Pinpoint the cell where the given text exists, returning its [x, y] midpoint coordinate. 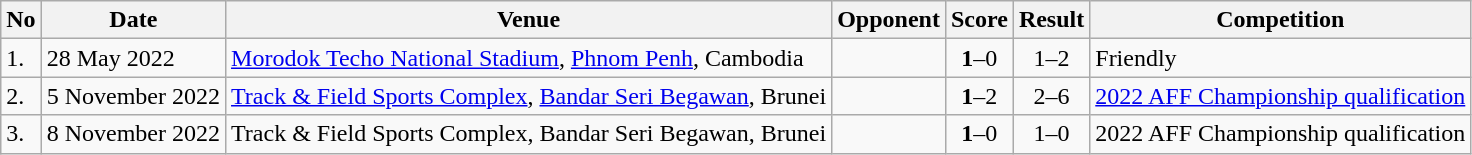
2–6 [1051, 96]
3. [21, 134]
Opponent [889, 20]
Score [979, 20]
Morodok Techo National Stadium, Phnom Penh, Cambodia [529, 58]
5 November 2022 [133, 96]
1. [21, 58]
28 May 2022 [133, 58]
No [21, 20]
Result [1051, 20]
Friendly [1280, 58]
Venue [529, 20]
2. [21, 96]
Date [133, 20]
8 November 2022 [133, 134]
Competition [1280, 20]
